Determine the (X, Y) coordinate at the center of the cell enclosing the given text.  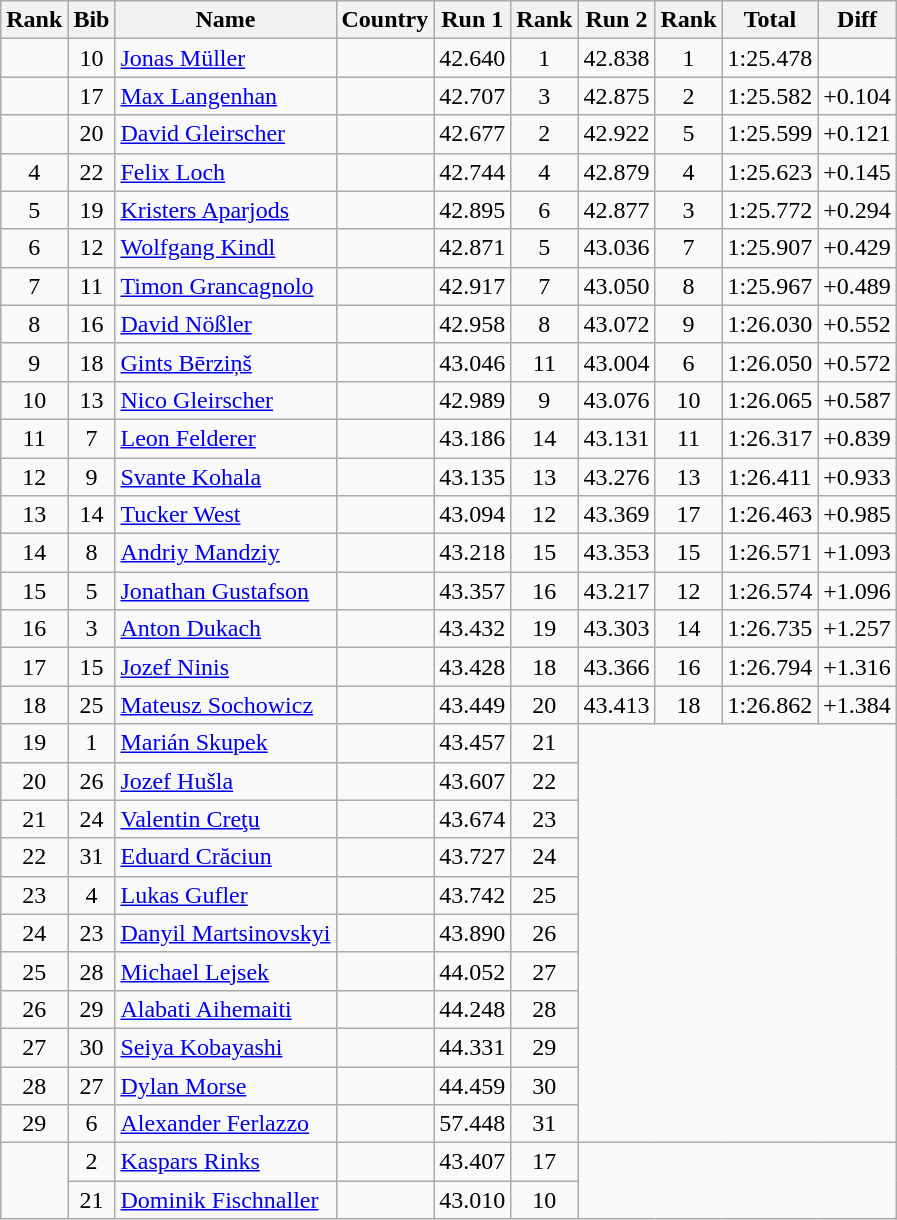
+1.096 (858, 591)
Gints Bērziņš (226, 362)
Dylan Morse (226, 1085)
Jonathan Gustafson (226, 591)
1:26.317 (770, 438)
1:25.478 (770, 58)
Total (770, 20)
1:26.862 (770, 705)
43.369 (616, 515)
43.072 (616, 324)
42.917 (472, 286)
Jozef Ninis (226, 667)
Bib (92, 20)
43.727 (472, 857)
1:26.571 (770, 553)
43.135 (472, 477)
43.050 (616, 286)
+0.294 (858, 210)
+0.572 (858, 362)
43.413 (616, 705)
44.052 (472, 971)
44.248 (472, 1009)
1:25.582 (770, 96)
+0.104 (858, 96)
+1.384 (858, 705)
42.989 (472, 400)
43.432 (472, 629)
1:26.794 (770, 667)
Alabati Aihemaiti (226, 1009)
43.094 (472, 515)
Seiya Kobayashi (226, 1047)
43.890 (472, 933)
43.407 (472, 1162)
43.010 (472, 1200)
+1.257 (858, 629)
+0.985 (858, 515)
43.276 (616, 477)
+1.316 (858, 667)
42.875 (616, 96)
Timon Grancagnolo (226, 286)
David Nößler (226, 324)
43.428 (472, 667)
Kristers Aparjods (226, 210)
Alexander Ferlazzo (226, 1124)
Mateusz Sochowicz (226, 705)
Leon Felderer (226, 438)
+1.093 (858, 553)
42.958 (472, 324)
Tucker West (226, 515)
1:25.772 (770, 210)
Marián Skupek (226, 743)
Jonas Müller (226, 58)
42.922 (616, 134)
1:25.599 (770, 134)
Run 2 (616, 20)
1:26.574 (770, 591)
43.076 (616, 400)
43.366 (616, 667)
43.217 (616, 591)
Svante Kohala (226, 477)
42.677 (472, 134)
Dominik Fischnaller (226, 1200)
43.457 (472, 743)
1:26.030 (770, 324)
Nico Gleirscher (226, 400)
Kaspars Rinks (226, 1162)
1:25.967 (770, 286)
+0.587 (858, 400)
Michael Lejsek (226, 971)
Danyil Martsinovskyi (226, 933)
42.877 (616, 210)
43.303 (616, 629)
43.004 (616, 362)
42.838 (616, 58)
Wolfgang Kindl (226, 248)
43.186 (472, 438)
1:26.411 (770, 477)
David Gleirscher (226, 134)
Andriy Mandziy (226, 553)
43.036 (616, 248)
+0.839 (858, 438)
57.448 (472, 1124)
1:26.065 (770, 400)
43.131 (616, 438)
44.459 (472, 1085)
+0.933 (858, 477)
Country (385, 20)
42.879 (616, 172)
Eduard Crăciun (226, 857)
42.640 (472, 58)
Valentin Creţu (226, 819)
42.895 (472, 210)
+0.429 (858, 248)
Run 1 (472, 20)
1:25.907 (770, 248)
1:26.463 (770, 515)
Diff (858, 20)
43.218 (472, 553)
43.607 (472, 781)
+0.145 (858, 172)
+0.489 (858, 286)
42.744 (472, 172)
44.331 (472, 1047)
42.871 (472, 248)
1:25.623 (770, 172)
Anton Dukach (226, 629)
43.449 (472, 705)
1:26.735 (770, 629)
+0.121 (858, 134)
Max Langenhan (226, 96)
43.046 (472, 362)
42.707 (472, 96)
43.674 (472, 819)
43.357 (472, 591)
1:26.050 (770, 362)
43.742 (472, 895)
Lukas Gufler (226, 895)
Felix Loch (226, 172)
+0.552 (858, 324)
43.353 (616, 553)
Jozef Hušla (226, 781)
Name (226, 20)
